Extract the [x, y] coordinate from the center of the cell holding the provided text.  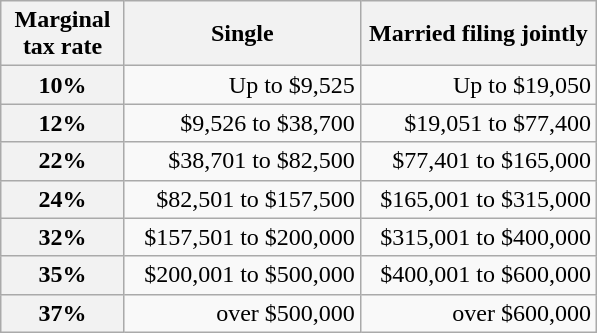
35% [63, 275]
$82,501 to $157,500 [242, 199]
Married filing jointly [478, 34]
$9,526 to $38,700 [242, 123]
$400,001 to $600,000 [478, 275]
over $500,000 [242, 313]
Single [242, 34]
over $600,000 [478, 313]
$19,051 to $77,400 [478, 123]
24% [63, 199]
10% [63, 85]
22% [63, 161]
Up to $19,050 [478, 85]
$157,501 to $200,000 [242, 237]
$77,401 to $165,000 [478, 161]
32% [63, 237]
$38,701 to $82,500 [242, 161]
Marginal tax rate [63, 34]
$165,001 to $315,000 [478, 199]
Up to $9,525 [242, 85]
$200,001 to $500,000 [242, 275]
$315,001 to $400,000 [478, 237]
12% [63, 123]
37% [63, 313]
